Return (X, Y) of the center of cell containing provided text 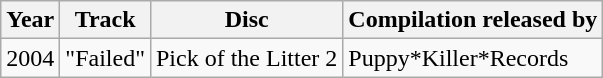
2004 (30, 58)
"Failed" (106, 58)
Track (106, 20)
Compilation released by (473, 20)
Disc (246, 20)
Year (30, 20)
Puppy*Killer*Records (473, 58)
Pick of the Litter 2 (246, 58)
